Search for the cell housing the specified text and yield its (X, Y) center coordinate. 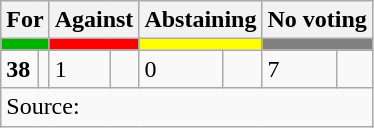
0 (180, 69)
For (25, 20)
1 (80, 69)
Abstaining (200, 20)
Source: (187, 107)
38 (20, 69)
Against (94, 20)
7 (300, 69)
No voting (317, 20)
